Extract the [X, Y] coordinate from the center of the cell holding the provided text.  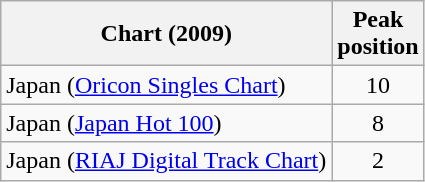
2 [378, 161]
Japan (RIAJ Digital Track Chart) [166, 161]
10 [378, 85]
Japan (Japan Hot 100) [166, 123]
8 [378, 123]
Peakposition [378, 34]
Chart (2009) [166, 34]
Japan (Oricon Singles Chart) [166, 85]
